Provide the (x, y) coordinate of the cell's center where the given text is located.  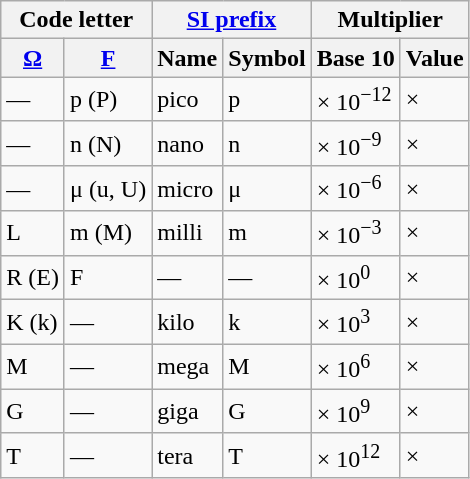
× 1012 (356, 456)
× 10−3 (356, 234)
× 106 (356, 366)
Multiplier (390, 20)
× 100 (356, 278)
× 10−9 (356, 144)
R (E) (33, 278)
p (P) (108, 100)
SI prefix (232, 20)
mega (188, 366)
micro (188, 188)
Symbol (267, 58)
m (M) (108, 234)
p (267, 100)
k (267, 322)
μ (267, 188)
Name (188, 58)
K (k) (33, 322)
tera (188, 456)
× 10−6 (356, 188)
Ω (33, 58)
× 10−12 (356, 100)
m (267, 234)
pico (188, 100)
L (33, 234)
nano (188, 144)
× 103 (356, 322)
n (267, 144)
n (N) (108, 144)
giga (188, 412)
Base 10 (356, 58)
milli (188, 234)
kilo (188, 322)
Code letter (76, 20)
× 109 (356, 412)
Value (434, 58)
μ (u, U) (108, 188)
